Determine the [x, y] coordinate at the center of the cell enclosing the given text.  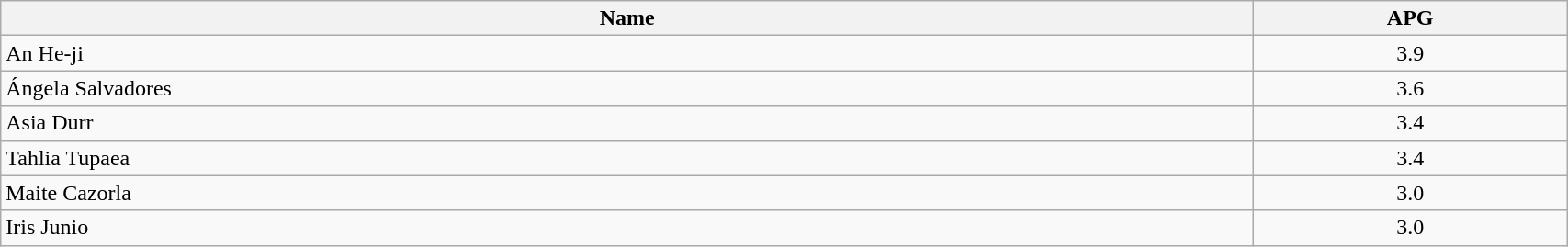
APG [1411, 18]
Name [627, 18]
3.6 [1411, 88]
Iris Junio [627, 228]
Asia Durr [627, 123]
3.9 [1411, 53]
Maite Cazorla [627, 193]
Ángela Salvadores [627, 88]
Tahlia Tupaea [627, 158]
An He-ji [627, 53]
